Locate the cell with the specified text and output its (X, Y) center coordinate. 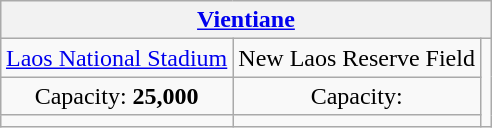
Vientiane (246, 20)
Capacity: (357, 96)
New Laos Reserve Field (357, 58)
Laos National Stadium (116, 58)
Capacity: 25,000 (116, 96)
